Return (x, y) of the center of cell containing provided text 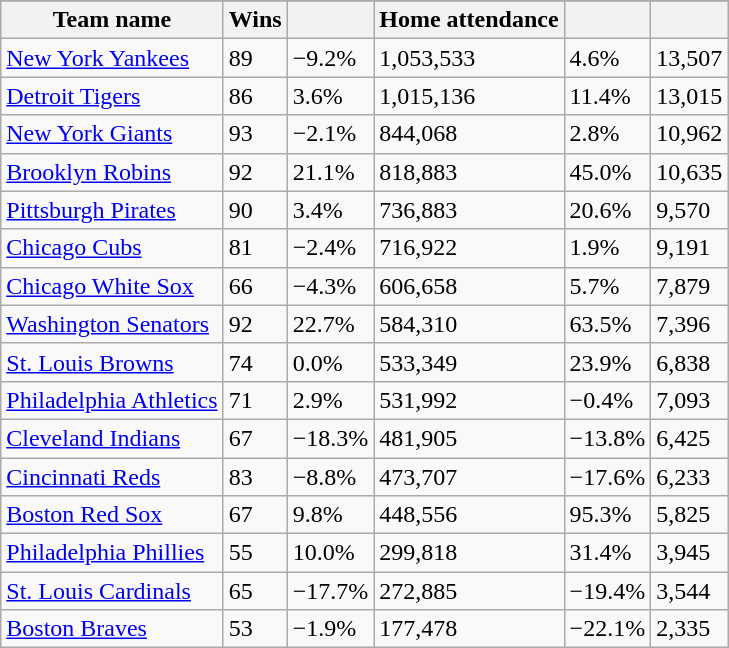
844,068 (469, 134)
New York Yankees (112, 58)
65 (255, 591)
−8.8% (330, 477)
−9.2% (330, 58)
31.4% (608, 553)
Cleveland Indians (112, 438)
9,570 (690, 210)
Pittsburgh Pirates (112, 210)
Brooklyn Robins (112, 172)
Boston Braves (112, 629)
Wins (255, 20)
86 (255, 96)
5.7% (608, 286)
473,707 (469, 477)
3,544 (690, 591)
1.9% (608, 248)
23.9% (608, 362)
−2.1% (330, 134)
81 (255, 248)
Chicago White Sox (112, 286)
Philadelphia Phillies (112, 553)
Chicago Cubs (112, 248)
5,825 (690, 515)
Team name (112, 20)
13,015 (690, 96)
20.6% (608, 210)
6,838 (690, 362)
89 (255, 58)
−2.4% (330, 248)
531,992 (469, 400)
299,818 (469, 553)
2,335 (690, 629)
90 (255, 210)
2.8% (608, 134)
−17.6% (608, 477)
606,658 (469, 286)
2.9% (330, 400)
3,945 (690, 553)
New York Giants (112, 134)
10,962 (690, 134)
7,879 (690, 286)
7,396 (690, 324)
74 (255, 362)
Washington Senators (112, 324)
95.3% (608, 515)
11.4% (608, 96)
13,507 (690, 58)
1,015,136 (469, 96)
Cincinnati Reds (112, 477)
6,233 (690, 477)
481,905 (469, 438)
83 (255, 477)
−19.4% (608, 591)
−0.4% (608, 400)
1,053,533 (469, 58)
−17.7% (330, 591)
818,883 (469, 172)
St. Louis Browns (112, 362)
53 (255, 629)
716,922 (469, 248)
584,310 (469, 324)
Philadelphia Athletics (112, 400)
177,478 (469, 629)
Home attendance (469, 20)
448,556 (469, 515)
736,883 (469, 210)
9,191 (690, 248)
0.0% (330, 362)
10,635 (690, 172)
6,425 (690, 438)
93 (255, 134)
St. Louis Cardinals (112, 591)
Boston Red Sox (112, 515)
272,885 (469, 591)
21.1% (330, 172)
7,093 (690, 400)
55 (255, 553)
−4.3% (330, 286)
63.5% (608, 324)
22.7% (330, 324)
−13.8% (608, 438)
3.4% (330, 210)
3.6% (330, 96)
9.8% (330, 515)
Detroit Tigers (112, 96)
66 (255, 286)
−18.3% (330, 438)
10.0% (330, 553)
71 (255, 400)
−1.9% (330, 629)
45.0% (608, 172)
533,349 (469, 362)
4.6% (608, 58)
−22.1% (608, 629)
